Return the [x, y] coordinate for the center point of the cell that contains the specified text.  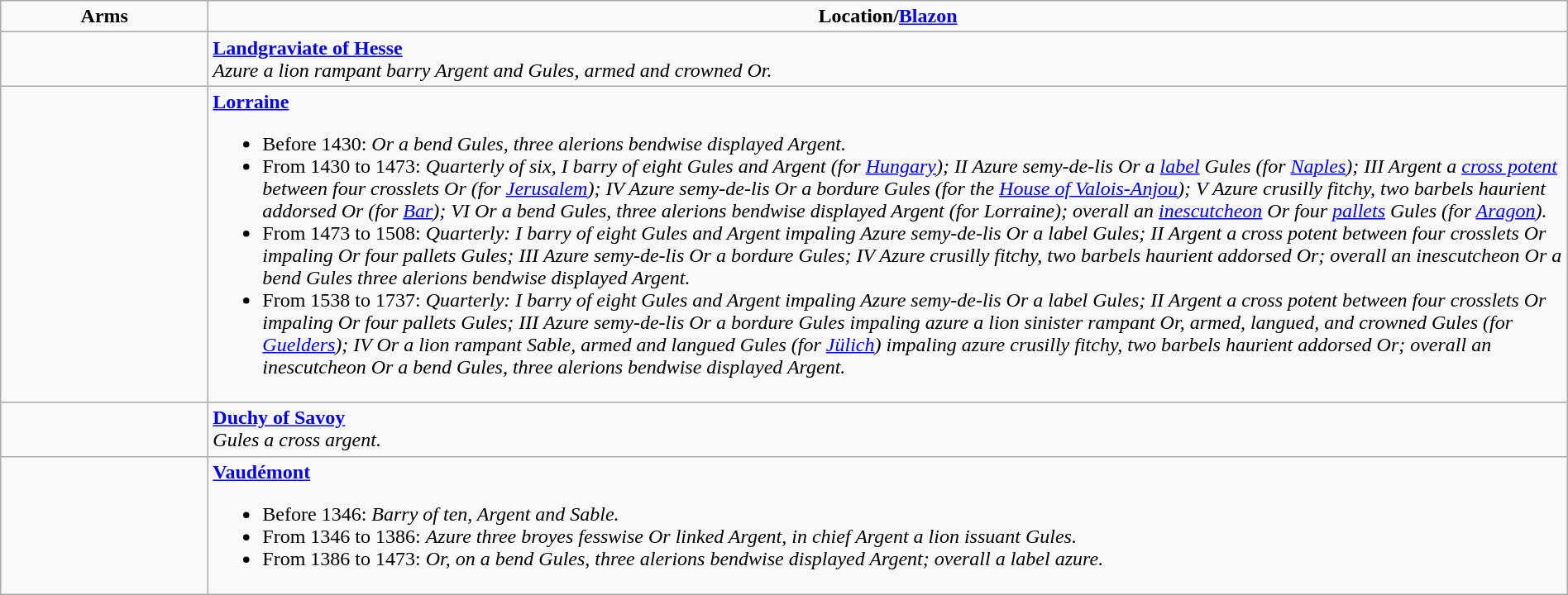
Landgraviate of HesseAzure a lion rampant barry Argent and Gules, armed and crowned Or. [888, 59]
Location/Blazon [888, 17]
Arms [104, 17]
Duchy of SavoyGules a cross argent. [888, 430]
